For the text-containing cell, return its midpoint in (X, Y) coordinate format. 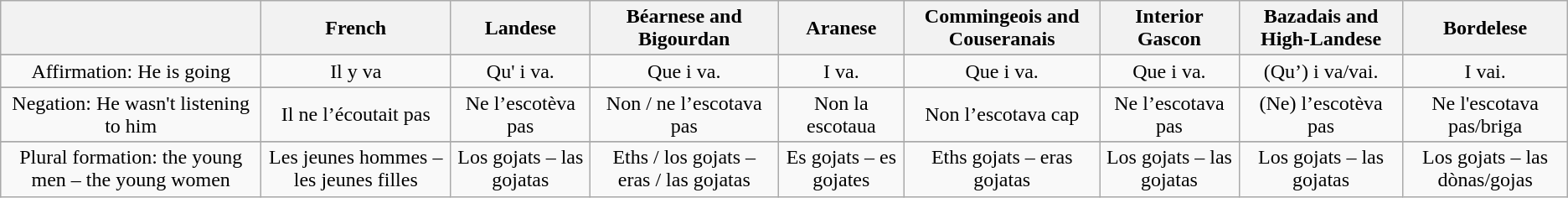
Non / ne l’escotava pas (684, 114)
(Qu’) i va/vai. (1321, 71)
Il y va (356, 71)
Non l’escotava cap (1002, 114)
Interior Gascon (1169, 29)
Non la escotaua (841, 114)
Bazadais and High-Landese (1321, 29)
Ne l’escotava pas (1169, 114)
Les jeunes hommes – les jeunes filles (356, 169)
Ne l’escotèva pas (521, 114)
Aranese (841, 29)
Eths gojats – eras gojatas (1002, 169)
Plural formation: the young men – the young women (131, 169)
Es gojats – es gojates (841, 169)
Bordelese (1485, 29)
Landese (521, 29)
Ne l'escotava pas/briga (1485, 114)
Eths / los gojats – eras / las gojatas (684, 169)
I vai. (1485, 71)
Il ne l’écoutait pas (356, 114)
French (356, 29)
Negation: He wasn't listening to him (131, 114)
Affirmation: He is going (131, 71)
I va. (841, 71)
Los gojats – las dònas/gojas (1485, 169)
Béarnese and Bigourdan (684, 29)
(Ne) l’escotèva pas (1321, 114)
Commingeois and Couseranais (1002, 29)
Qu' i va. (521, 71)
